Identify which cell holds the provided text, then report its [x, y] central coordinate. 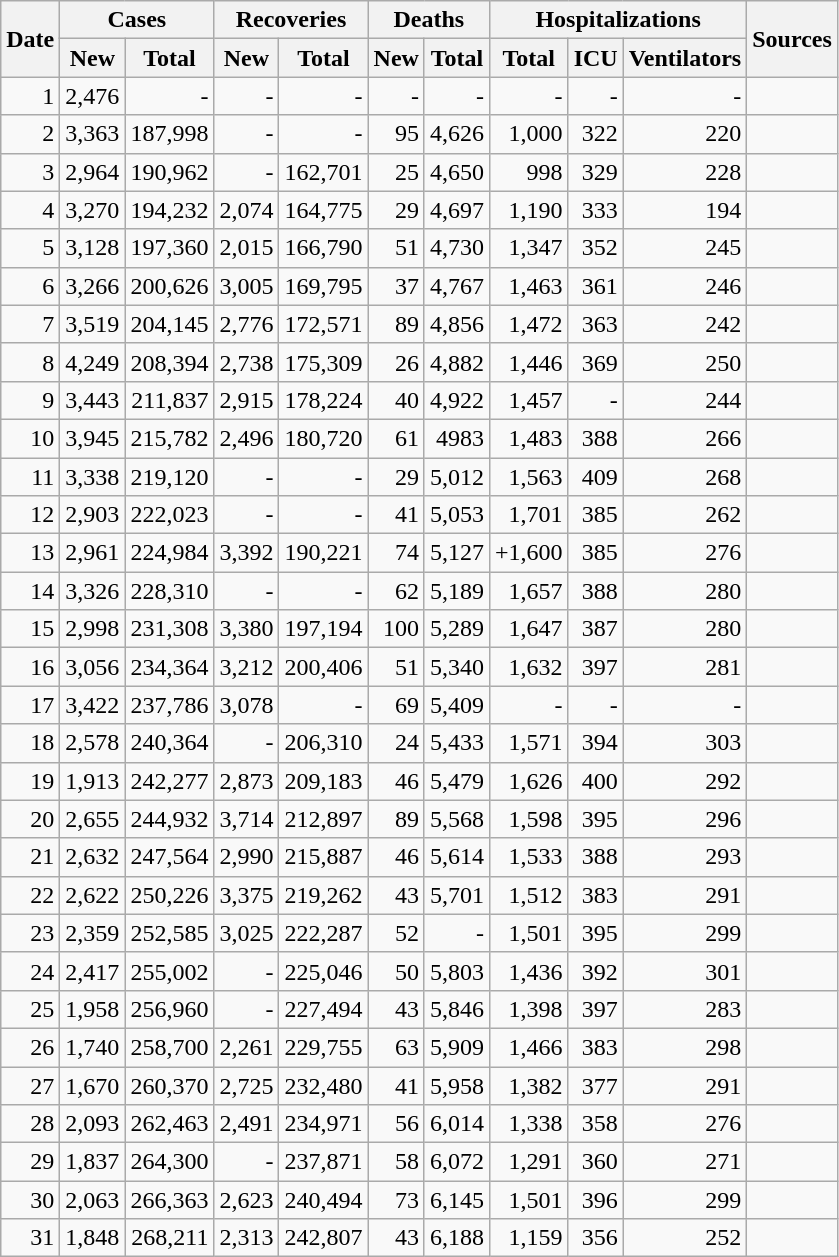
229,755 [324, 1047]
3,375 [246, 895]
Hospitalizations [618, 20]
2,491 [246, 1124]
200,626 [170, 286]
2,261 [246, 1047]
409 [596, 477]
5,479 [456, 781]
281 [685, 667]
169,795 [324, 286]
252 [685, 1238]
194,232 [170, 210]
2,476 [92, 96]
21 [30, 857]
2,776 [246, 324]
6,014 [456, 1124]
4,249 [92, 362]
5,189 [456, 591]
303 [685, 743]
3,056 [92, 667]
95 [396, 134]
15 [30, 629]
200,406 [324, 667]
240,494 [324, 1200]
392 [596, 971]
1,457 [528, 400]
234,364 [170, 667]
2,359 [92, 933]
1,701 [528, 515]
3,338 [92, 477]
2,578 [92, 743]
256,960 [170, 1009]
50 [396, 971]
5,012 [456, 477]
1,848 [92, 1238]
322 [596, 134]
1,571 [528, 743]
1,347 [528, 248]
194 [685, 210]
2,622 [92, 895]
5,127 [456, 553]
1,563 [528, 477]
222,287 [324, 933]
4,650 [456, 172]
1,958 [92, 1009]
2,093 [92, 1124]
1,483 [528, 438]
13 [30, 553]
5,846 [456, 1009]
225,046 [324, 971]
10 [30, 438]
329 [596, 172]
3,714 [246, 819]
166,790 [324, 248]
+1,600 [528, 553]
1,463 [528, 286]
5,958 [456, 1085]
240,364 [170, 743]
3,025 [246, 933]
293 [685, 857]
1,159 [528, 1238]
197,360 [170, 248]
190,221 [324, 553]
5,614 [456, 857]
4983 [456, 438]
242 [685, 324]
2,496 [246, 438]
1,190 [528, 210]
352 [596, 248]
292 [685, 781]
16 [30, 667]
11 [30, 477]
298 [685, 1047]
14 [30, 591]
69 [396, 705]
237,786 [170, 705]
3 [30, 172]
12 [30, 515]
215,887 [324, 857]
9 [30, 400]
37 [396, 286]
3,380 [246, 629]
3,078 [246, 705]
209,183 [324, 781]
3,443 [92, 400]
180,720 [324, 438]
40 [396, 400]
264,300 [170, 1162]
5,340 [456, 667]
7 [30, 324]
3,422 [92, 705]
Cases [137, 20]
1,382 [528, 1085]
1,913 [92, 781]
237,871 [324, 1162]
61 [396, 438]
5 [30, 248]
333 [596, 210]
266 [685, 438]
18 [30, 743]
262 [685, 515]
1,338 [528, 1124]
3,363 [92, 134]
247,564 [170, 857]
252,585 [170, 933]
363 [596, 324]
5,289 [456, 629]
2,873 [246, 781]
2,015 [246, 248]
266,363 [170, 1200]
31 [30, 1238]
2,417 [92, 971]
17 [30, 705]
4 [30, 210]
187,998 [170, 134]
396 [596, 1200]
3,212 [246, 667]
2,655 [92, 819]
242,277 [170, 781]
2,998 [92, 629]
28 [30, 1124]
387 [596, 629]
22 [30, 895]
360 [596, 1162]
1,436 [528, 971]
164,775 [324, 210]
6,072 [456, 1162]
1,466 [528, 1047]
3,005 [246, 286]
4,697 [456, 210]
268 [685, 477]
220 [685, 134]
206,310 [324, 743]
100 [396, 629]
268,211 [170, 1238]
1,512 [528, 895]
227,494 [324, 1009]
222,023 [170, 515]
3,519 [92, 324]
231,308 [170, 629]
23 [30, 933]
Date [30, 39]
4,767 [456, 286]
2,632 [92, 857]
224,984 [170, 553]
4,730 [456, 248]
394 [596, 743]
4,626 [456, 134]
250 [685, 362]
2,623 [246, 1200]
1 [30, 96]
8 [30, 362]
20 [30, 819]
2,964 [92, 172]
30 [30, 1200]
258,700 [170, 1047]
3,270 [92, 210]
58 [396, 1162]
197,194 [324, 629]
5,803 [456, 971]
1,740 [92, 1047]
400 [596, 781]
212,897 [324, 819]
228,310 [170, 591]
234,971 [324, 1124]
255,002 [170, 971]
3,128 [92, 248]
4,922 [456, 400]
6,188 [456, 1238]
162,701 [324, 172]
56 [396, 1124]
5,909 [456, 1047]
377 [596, 1085]
244,932 [170, 819]
3,326 [92, 591]
283 [685, 1009]
215,782 [170, 438]
5,568 [456, 819]
3,392 [246, 553]
5,433 [456, 743]
4,882 [456, 362]
73 [396, 1200]
1,647 [528, 629]
361 [596, 286]
Sources [792, 39]
245 [685, 248]
296 [685, 819]
228 [685, 172]
250,226 [170, 895]
358 [596, 1124]
Recoveries [291, 20]
4,856 [456, 324]
1,398 [528, 1009]
208,394 [170, 362]
52 [396, 933]
74 [396, 553]
2,725 [246, 1085]
242,807 [324, 1238]
27 [30, 1085]
2,903 [92, 515]
219,120 [170, 477]
2,738 [246, 362]
271 [685, 1162]
2,063 [92, 1200]
5,701 [456, 895]
175,309 [324, 362]
1,291 [528, 1162]
2,990 [246, 857]
6,145 [456, 1200]
219,262 [324, 895]
244 [685, 400]
ICU [596, 58]
232,480 [324, 1085]
19 [30, 781]
369 [596, 362]
1,000 [528, 134]
172,571 [324, 324]
1,657 [528, 591]
63 [396, 1047]
Ventilators [685, 58]
301 [685, 971]
1,670 [92, 1085]
1,472 [528, 324]
1,837 [92, 1162]
211,837 [170, 400]
2,961 [92, 553]
2,915 [246, 400]
1,626 [528, 781]
62 [396, 591]
262,463 [170, 1124]
178,224 [324, 400]
3,266 [92, 286]
356 [596, 1238]
2,313 [246, 1238]
1,446 [528, 362]
5,053 [456, 515]
5,409 [456, 705]
1,632 [528, 667]
2,074 [246, 210]
246 [685, 286]
260,370 [170, 1085]
3,945 [92, 438]
Deaths [428, 20]
998 [528, 172]
2 [30, 134]
1,533 [528, 857]
6 [30, 286]
204,145 [170, 324]
190,962 [170, 172]
1,598 [528, 819]
